Find where the given text appears and provide that cell's center as [x, y] coordinate. 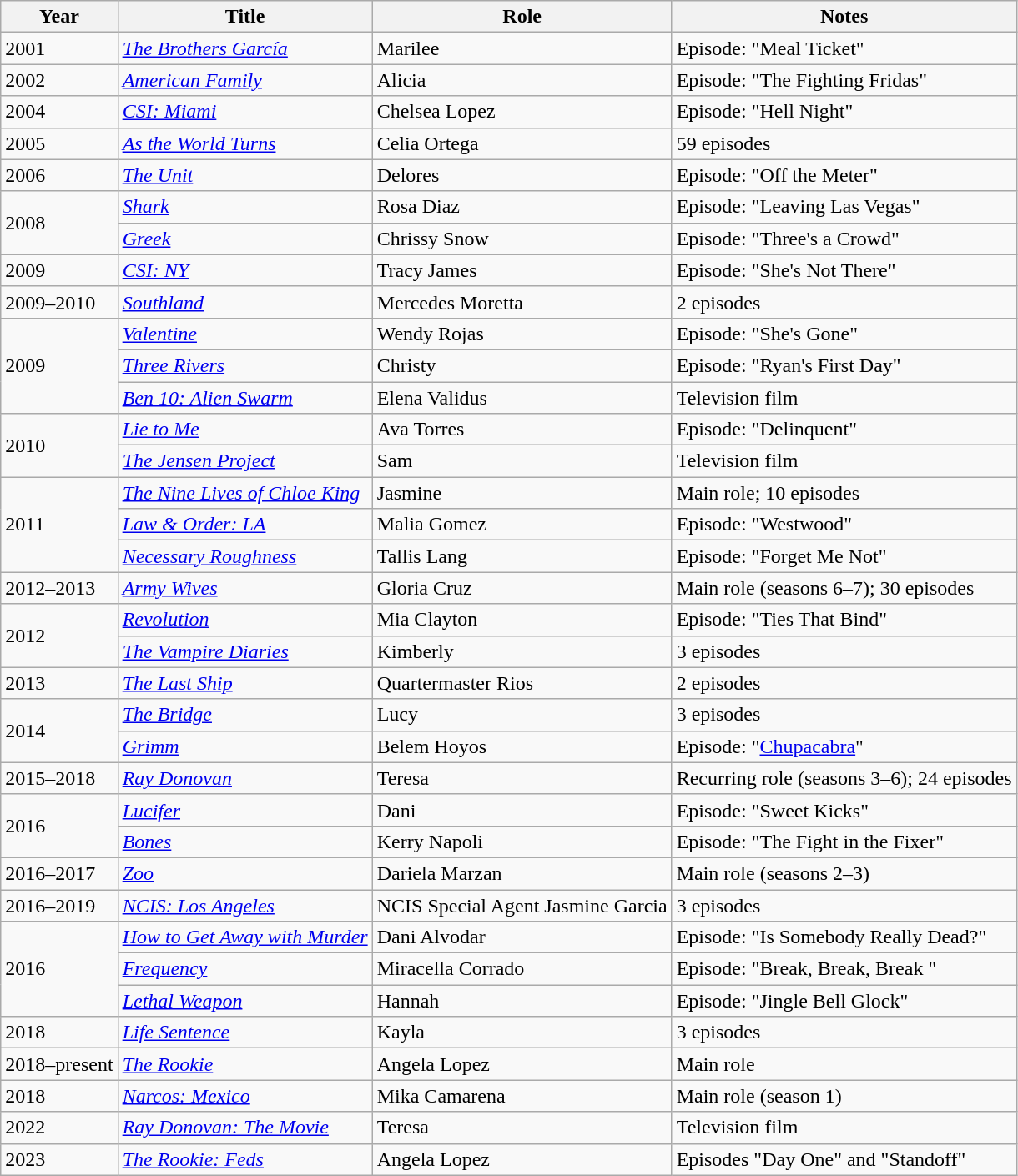
Episode: "Three's a Crowd" [844, 239]
Episode: "Chupacabra" [844, 746]
Ava Torres [522, 430]
Mika Camarena [522, 1096]
Main role (seasons 2–3) [844, 873]
2008 [59, 223]
Episode: "Forget Me Not" [844, 556]
Episode: "Off the Meter" [844, 175]
2004 [59, 112]
Belem Hoyos [522, 746]
2023 [59, 1159]
Quartermaster Rios [522, 683]
2001 [59, 48]
Alicia [522, 80]
Celia Ortega [522, 143]
Episode: "Sweet Kicks" [844, 810]
2014 [59, 731]
2012–2013 [59, 588]
Recurring role (seasons 3–6); 24 episodes [844, 778]
Miracella Corrado [522, 969]
Three Rivers [245, 365]
The Brothers García [245, 48]
The Rookie [245, 1064]
Tallis Lang [522, 556]
Zoo [245, 873]
Episode: "The Fight in the Fixer" [844, 842]
2006 [59, 175]
Lie to Me [245, 430]
Episode: "Leaving Las Vegas" [844, 207]
CSI: NY [245, 270]
2005 [59, 143]
Ray Donovan [245, 778]
Delores [522, 175]
Dani [522, 810]
Year [59, 17]
Episode: "She's Gone" [844, 334]
Main role (seasons 6–7); 30 episodes [844, 588]
Episode: "She's Not There" [844, 270]
Southland [245, 302]
Dariela Marzan [522, 873]
Episode: "Hell Night" [844, 112]
The Unit [245, 175]
Lethal Weapon [245, 1001]
Ben 10: Alien Swarm [245, 398]
Mia Clayton [522, 620]
How to Get Away with Murder [245, 937]
2012 [59, 636]
2010 [59, 445]
Hannah [522, 1001]
Malia Gomez [522, 525]
Kimberly [522, 651]
Episode: "Ryan's First Day" [844, 365]
Life Sentence [245, 1033]
Ray Donovan: The Movie [245, 1128]
Elena Validus [522, 398]
Valentine [245, 334]
Episode: "Break, Break, Break " [844, 969]
59 episodes [844, 143]
Notes [844, 17]
Shark [245, 207]
CSI: Miami [245, 112]
Lucy [522, 715]
Main role [844, 1064]
Marilee [522, 48]
The Rookie: Feds [245, 1159]
2011 [59, 525]
Dani Alvodar [522, 937]
2013 [59, 683]
Episode: "The Fighting Fridas" [844, 80]
Frequency [245, 969]
Lucifer [245, 810]
2016–2019 [59, 905]
The Last Ship [245, 683]
Episode: "Meal Ticket" [844, 48]
The Jensen Project [245, 461]
2002 [59, 80]
Episodes "Day One" and "Standoff" [844, 1159]
Role [522, 17]
Kayla [522, 1033]
Title [245, 17]
Greek [245, 239]
2018–present [59, 1064]
Army Wives [245, 588]
Law & Order: LA [245, 525]
Episode: "Is Somebody Really Dead?" [844, 937]
Tracy James [522, 270]
Chrissy Snow [522, 239]
Wendy Rojas [522, 334]
Sam [522, 461]
2022 [59, 1128]
Episode: "Ties That Bind" [844, 620]
Kerry Napoli [522, 842]
Rosa Diaz [522, 207]
The Vampire Diaries [245, 651]
2009–2010 [59, 302]
2016–2017 [59, 873]
Necessary Roughness [245, 556]
Grimm [245, 746]
Episode: "Delinquent" [844, 430]
The Bridge [245, 715]
Jasmine [522, 493]
The Nine Lives of Chloe King [245, 493]
American Family [245, 80]
Mercedes Moretta [522, 302]
Main role; 10 episodes [844, 493]
Gloria Cruz [522, 588]
Main role (season 1) [844, 1096]
Episode: "Jingle Bell Glock" [844, 1001]
2015–2018 [59, 778]
Episode: "Westwood" [844, 525]
Christy [522, 365]
Chelsea Lopez [522, 112]
Revolution [245, 620]
NCIS Special Agent Jasmine Garcia [522, 905]
NCIS: Los Angeles [245, 905]
As the World Turns [245, 143]
Bones [245, 842]
Narcos: Mexico [245, 1096]
